Detect which cell encompasses the target text, then output its [x, y] center coordinate. 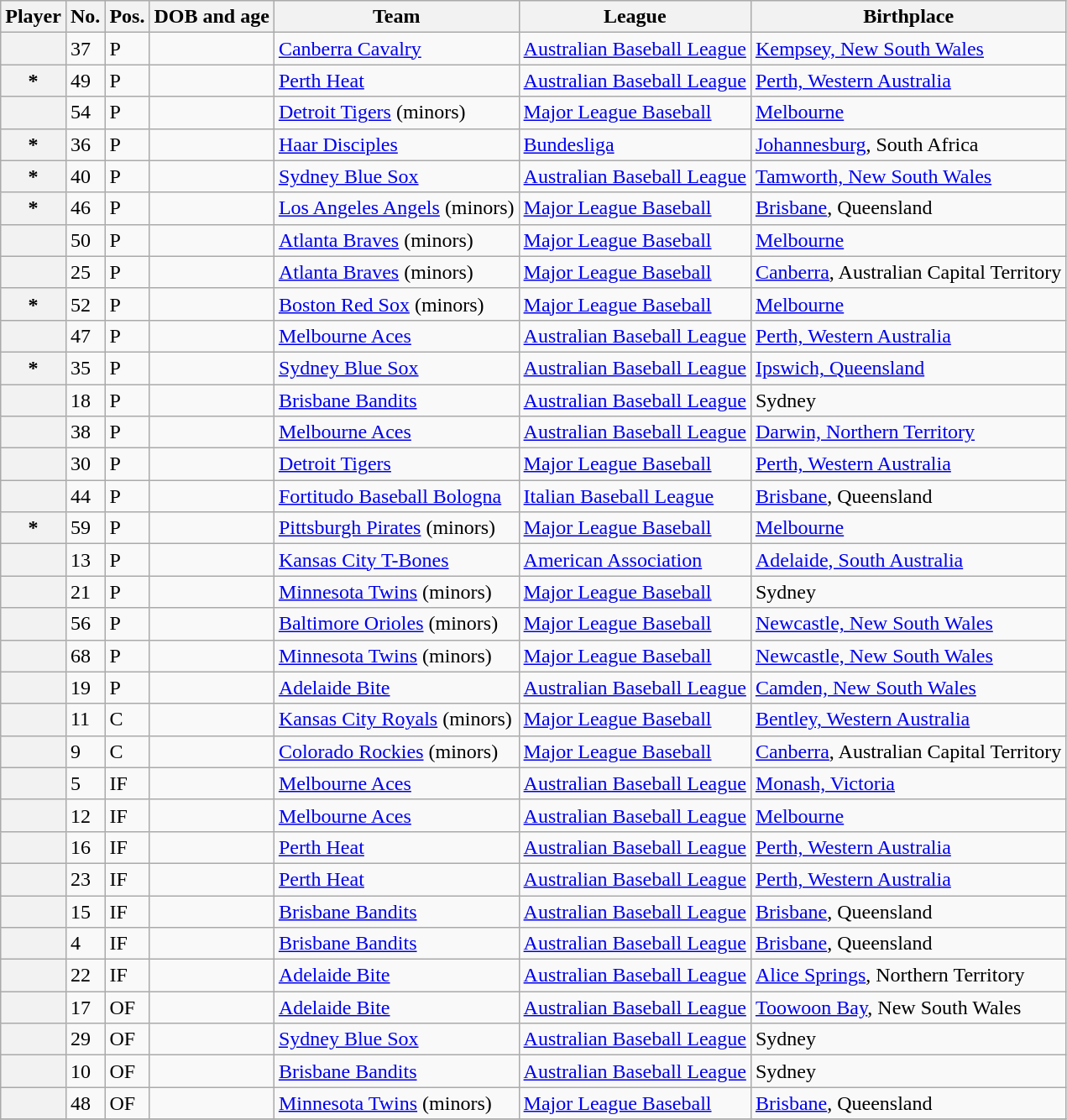
Monash, Victoria [908, 783]
League [635, 17]
29 [85, 1039]
25 [85, 272]
Bundesliga [635, 144]
30 [85, 464]
Haar Disciples [396, 144]
Toowoon Bay, New South Wales [908, 1007]
38 [85, 432]
Detroit Tigers (minors) [396, 113]
9 [85, 751]
47 [85, 336]
Baltimore Orioles (minors) [396, 624]
Kansas City Royals (minors) [396, 720]
Camden, New South Wales [908, 688]
17 [85, 1007]
Tamworth, New South Wales [908, 176]
46 [85, 208]
36 [85, 144]
10 [85, 1071]
12 [85, 815]
4 [85, 944]
37 [85, 49]
DOB and age [212, 17]
Detroit Tigers [396, 464]
11 [85, 720]
Boston Red Sox (minors) [396, 304]
49 [85, 81]
Bentley, Western Australia [908, 720]
18 [85, 400]
50 [85, 240]
22 [85, 976]
Adelaide, South Australia [908, 560]
15 [85, 911]
Fortitudo Baseball Bologna [396, 496]
Italian Baseball League [635, 496]
Colorado Rockies (minors) [396, 751]
48 [85, 1103]
52 [85, 304]
5 [85, 783]
23 [85, 879]
21 [85, 592]
Alice Springs, Northern Territory [908, 976]
16 [85, 847]
Kempsey, New South Wales [908, 49]
American Association [635, 560]
Player [34, 17]
35 [85, 368]
19 [85, 688]
44 [85, 496]
Ipswich, Queensland [908, 368]
No. [85, 17]
13 [85, 560]
68 [85, 656]
Team [396, 17]
Canberra Cavalry [396, 49]
40 [85, 176]
56 [85, 624]
Darwin, Northern Territory [908, 432]
Birthplace [908, 17]
54 [85, 113]
Los Angeles Angels (minors) [396, 208]
Kansas City T-Bones [396, 560]
Pos. [128, 17]
Johannesburg, South Africa [908, 144]
Pittsburgh Pirates (minors) [396, 528]
59 [85, 528]
